Determine the (x, y) coordinate at the center of the cell enclosing the given text.  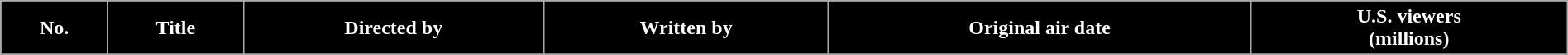
Original air date (1040, 28)
Title (175, 28)
Directed by (394, 28)
No. (55, 28)
U.S. viewers(millions) (1409, 28)
Written by (686, 28)
